Return the (X, Y) coordinate for the center point of the cell that contains the specified text.  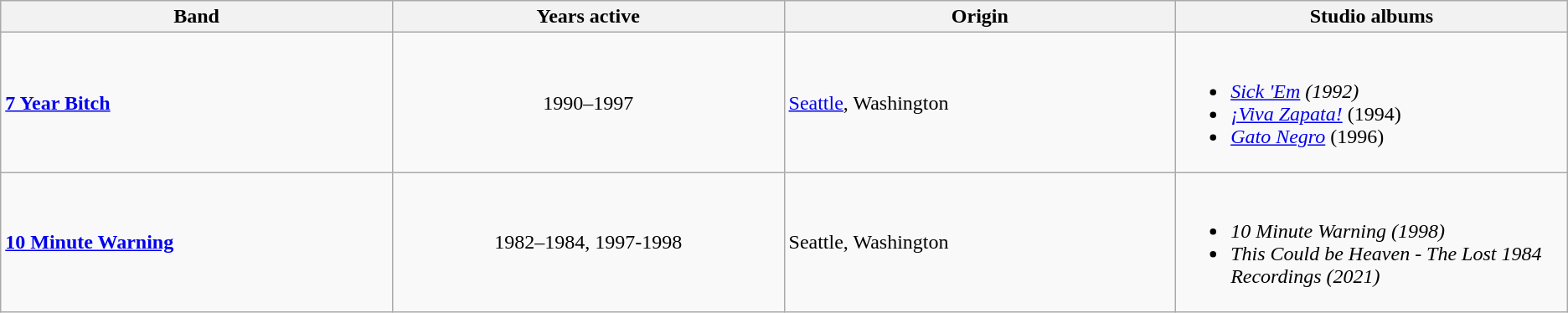
10 Minute Warning (1998)This Could be Heaven - The Lost 1984 Recordings (2021) (1372, 243)
Band (197, 17)
Years active (588, 17)
Sick 'Em (1992)¡Viva Zapata! (1994)Gato Negro (1996) (1372, 102)
1990–1997 (588, 102)
Origin (980, 17)
7 Year Bitch (197, 102)
Studio albums (1372, 17)
10 Minute Warning (197, 243)
1982–1984, 1997-1998 (588, 243)
